Find where the given text appears and provide that cell's center as (X, Y) coordinate. 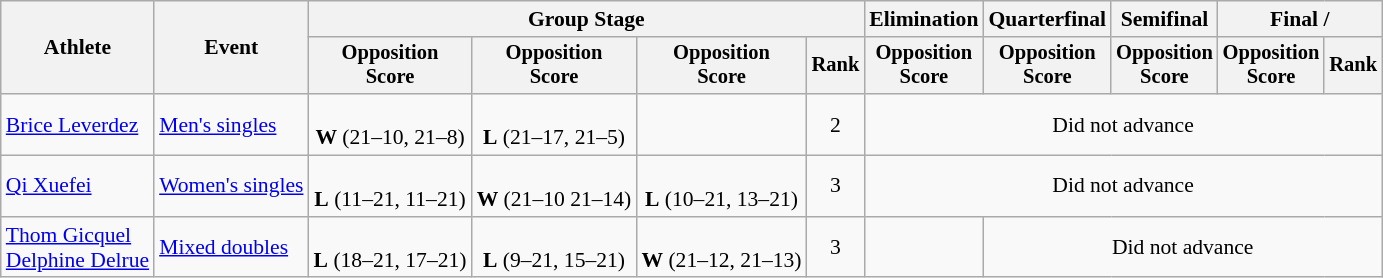
Women's singles (231, 186)
Elimination (924, 19)
Event (231, 48)
Quarterfinal (1047, 19)
W (21–10, 21–8) (390, 124)
Semifinal (1164, 19)
L (9–21, 15–21) (554, 248)
Final / (1300, 19)
Thom GicquelDelphine Delrue (78, 248)
W (21–10 21–14) (554, 186)
L (11–21, 11–21) (390, 186)
Athlete (78, 48)
W (21–12, 21–13) (721, 248)
Group Stage (587, 19)
L (10–21, 13–21) (721, 186)
L (18–21, 17–21) (390, 248)
Brice Leverdez (78, 124)
L (21–17, 21–5) (554, 124)
Mixed doubles (231, 248)
2 (836, 124)
Men's singles (231, 124)
Qi Xuefei (78, 186)
